Provide the (x, y) coordinate of the cell's center where the given text is located.  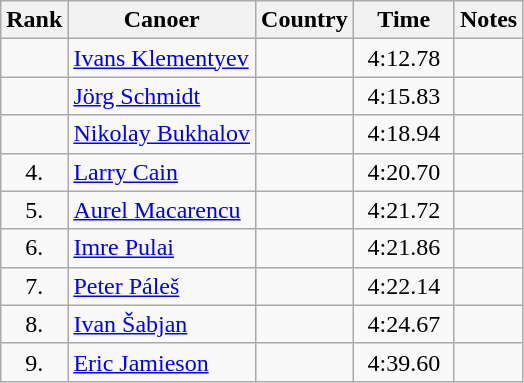
4:21.86 (404, 248)
Imre Pulai (162, 248)
5. (34, 210)
4. (34, 172)
Rank (34, 20)
4:18.94 (404, 134)
7. (34, 286)
Canoer (162, 20)
Eric Jamieson (162, 362)
4:39.60 (404, 362)
4:20.70 (404, 172)
4:12.78 (404, 58)
Jörg Schmidt (162, 96)
Notes (488, 20)
Larry Cain (162, 172)
9. (34, 362)
8. (34, 324)
Peter Páleš (162, 286)
Ivan Šabjan (162, 324)
4:22.14 (404, 286)
Time (404, 20)
Country (305, 20)
Nikolay Bukhalov (162, 134)
Ivans Klementyev (162, 58)
4:15.83 (404, 96)
Aurel Macarencu (162, 210)
6. (34, 248)
4:24.67 (404, 324)
4:21.72 (404, 210)
